Extract the (x, y) coordinate from the center of the cell holding the provided text.  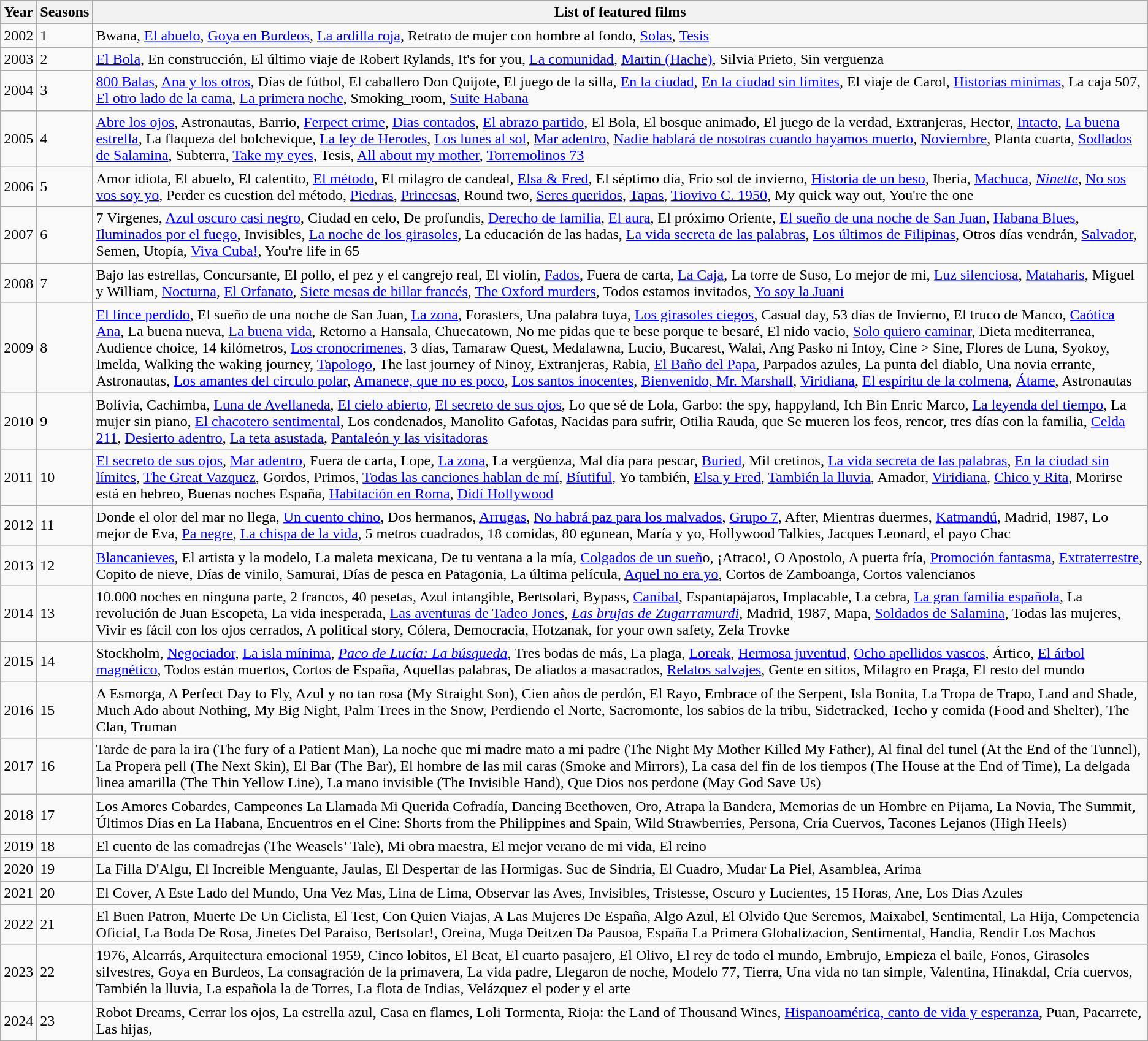
19 (65, 869)
El Bola, En construcción, El último viaje de Robert Rylands, It's for you, La comunidad, Martin (Hache), Silvia Prieto, Sin verguenza (620, 59)
La Filla D'Algu, El Increible Menguante, Jaulas, El Despertar de las Hormigas. Suc de Sindria, El Cuadro, Mudar La Piel, Asamblea, Arima (620, 869)
3 (65, 91)
2013 (18, 565)
4 (65, 139)
5 (65, 186)
Bwana, El abuelo, Goya en Burdeos, La ardilla roja, Retrato de mujer con hombre al fondo, Solas, Tesis (620, 36)
6 (65, 235)
2014 (18, 614)
9 (65, 421)
2020 (18, 869)
11 (65, 525)
2023 (18, 972)
2003 (18, 59)
16 (65, 766)
2016 (18, 710)
2012 (18, 525)
2 (65, 59)
2002 (18, 36)
23 (65, 1020)
13 (65, 614)
2017 (18, 766)
18 (65, 846)
2024 (18, 1020)
2022 (18, 925)
2004 (18, 91)
2011 (18, 477)
22 (65, 972)
El cuento de las comadrejas (The Weasels’ Tale), Mi obra maestra, El mejor verano de mi vida, El reino (620, 846)
12 (65, 565)
2007 (18, 235)
2010 (18, 421)
2018 (18, 814)
Seasons (65, 12)
20 (65, 893)
2015 (18, 662)
2008 (18, 283)
8 (65, 348)
2009 (18, 348)
Year (18, 12)
2021 (18, 893)
List of featured films (620, 12)
2005 (18, 139)
2006 (18, 186)
2019 (18, 846)
7 (65, 283)
14 (65, 662)
17 (65, 814)
1 (65, 36)
10 (65, 477)
21 (65, 925)
15 (65, 710)
